Output the [X, Y] coordinate of the center of the cell containing the given text.  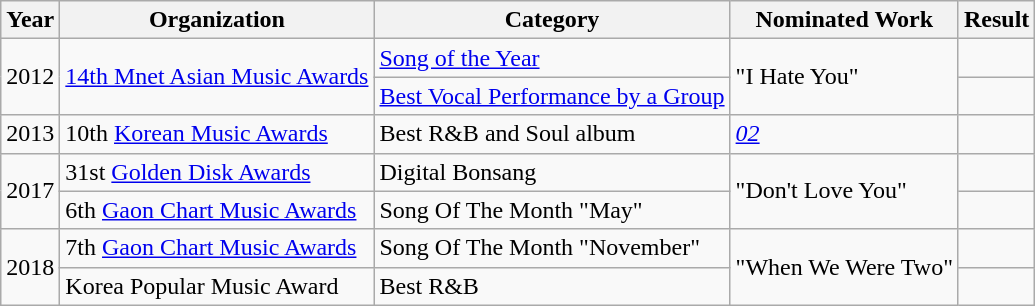
Year [30, 20]
Category [552, 20]
7th Gaon Chart Music Awards [217, 248]
31st Golden Disk Awards [217, 172]
Song Of The Month "November" [552, 248]
Organization [217, 20]
6th Gaon Chart Music Awards [217, 210]
"Don't Love You" [844, 191]
Korea Popular Music Award [217, 286]
Song of the Year [552, 58]
Result [996, 20]
Best R&B and Soul album [552, 134]
Song Of The Month "May" [552, 210]
Best R&B [552, 286]
2013 [30, 134]
"When We Were Two" [844, 267]
Digital Bonsang [552, 172]
2017 [30, 191]
02 [844, 134]
2012 [30, 77]
14th Mnet Asian Music Awards [217, 77]
"I Hate You" [844, 77]
Nominated Work [844, 20]
10th Korean Music Awards [217, 134]
Best Vocal Performance by a Group [552, 96]
2018 [30, 267]
